From the cell containing the given text, extract its center point as (X, Y) coordinate. 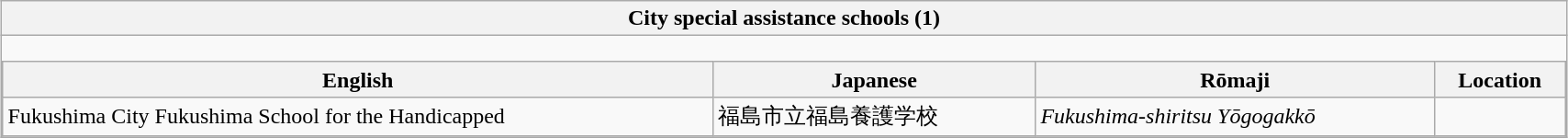
English Japanese Rōmaji Location Fukushima City Fukushima School for the Handicapped 福島市立福島養護学校 Fukushima-shiritsu Yōgogakkō (784, 86)
Rōmaji (1236, 79)
English (358, 79)
福島市立福島養護学校 (874, 116)
Location (1499, 79)
City special assistance schools (1) (784, 18)
Fukushima-shiritsu Yōgogakkō (1236, 116)
Japanese (874, 79)
Fukushima City Fukushima School for the Handicapped (358, 116)
